Detect which cell encompasses the target text, then output its [x, y] center coordinate. 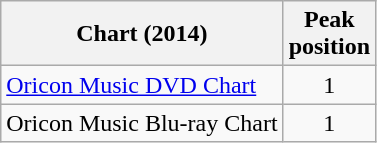
Oricon Music DVD Chart [142, 85]
Peakposition [329, 34]
Chart (2014) [142, 34]
Oricon Music Blu-ray Chart [142, 123]
